Find where the given text appears and provide that cell's center as [x, y] coordinate. 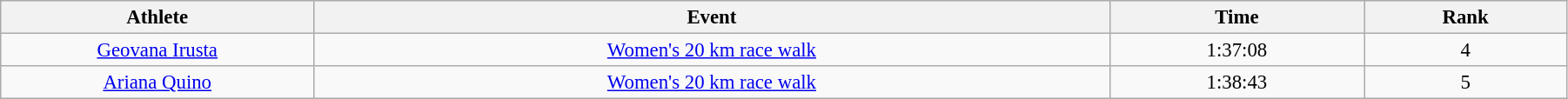
1:38:43 [1237, 82]
Ariana Quino [157, 82]
Event [712, 17]
Time [1237, 17]
Rank [1465, 17]
4 [1465, 50]
Geovana Irusta [157, 50]
1:37:08 [1237, 50]
Athlete [157, 17]
5 [1465, 82]
